Capture the cell that displays the provided text and extract its [X, Y] central coordinate. 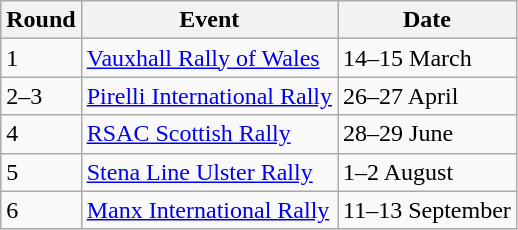
1 [41, 58]
Round [41, 20]
Manx International Rally [209, 210]
6 [41, 210]
Stena Line Ulster Rally [209, 172]
14–15 March [428, 58]
Vauxhall Rally of Wales [209, 58]
28–29 June [428, 134]
2–3 [41, 96]
26–27 April [428, 96]
Event [209, 20]
Date [428, 20]
Pirelli International Rally [209, 96]
RSAC Scottish Rally [209, 134]
11–13 September [428, 210]
4 [41, 134]
1–2 August [428, 172]
5 [41, 172]
